Pinpoint the cell where the given text exists, returning its (x, y) midpoint coordinate. 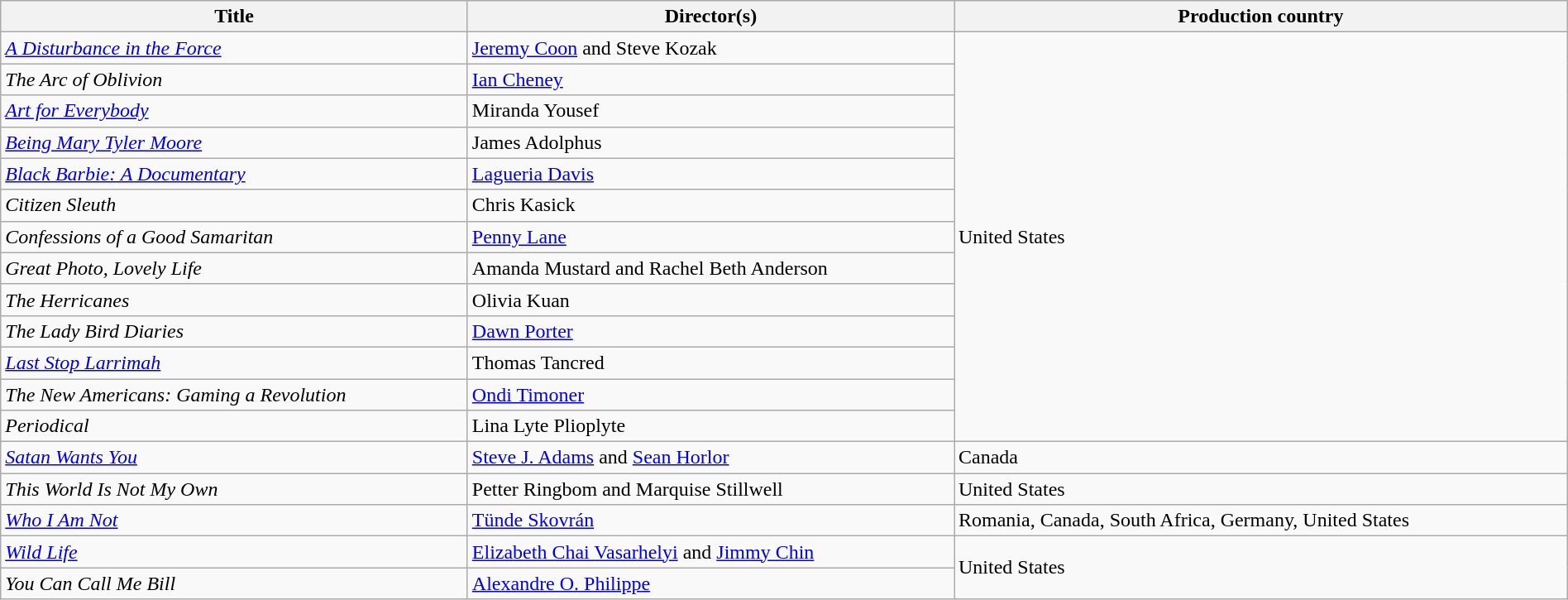
Romania, Canada, South Africa, Germany, United States (1261, 521)
Who I Am Not (235, 521)
The Herricanes (235, 300)
The New Americans: Gaming a Revolution (235, 395)
Last Stop Larrimah (235, 362)
Citizen Sleuth (235, 205)
Chris Kasick (710, 205)
A Disturbance in the Force (235, 48)
Satan Wants You (235, 458)
You Can Call Me Bill (235, 583)
Lina Lyte Plioplyte (710, 426)
Great Photo, Lovely Life (235, 268)
Alexandre O. Philippe (710, 583)
Dawn Porter (710, 331)
Production country (1261, 17)
Black Barbie: A Documentary (235, 174)
Olivia Kuan (710, 300)
James Adolphus (710, 142)
The Arc of Oblivion (235, 79)
Canada (1261, 458)
The Lady Bird Diaries (235, 331)
This World Is Not My Own (235, 489)
Thomas Tancred (710, 362)
Amanda Mustard and Rachel Beth Anderson (710, 268)
Miranda Yousef (710, 111)
Periodical (235, 426)
Director(s) (710, 17)
Lagueria Davis (710, 174)
Petter Ringbom and Marquise Stillwell (710, 489)
Wild Life (235, 552)
Title (235, 17)
Ondi Timoner (710, 395)
Being Mary Tyler Moore (235, 142)
Confessions of a Good Samaritan (235, 237)
Steve J. Adams and Sean Horlor (710, 458)
Ian Cheney (710, 79)
Art for Everybody (235, 111)
Jeremy Coon and Steve Kozak (710, 48)
Tünde Skovrán (710, 521)
Penny Lane (710, 237)
Elizabeth Chai Vasarhelyi and Jimmy Chin (710, 552)
